Search for the cell housing the specified text and yield its (x, y) center coordinate. 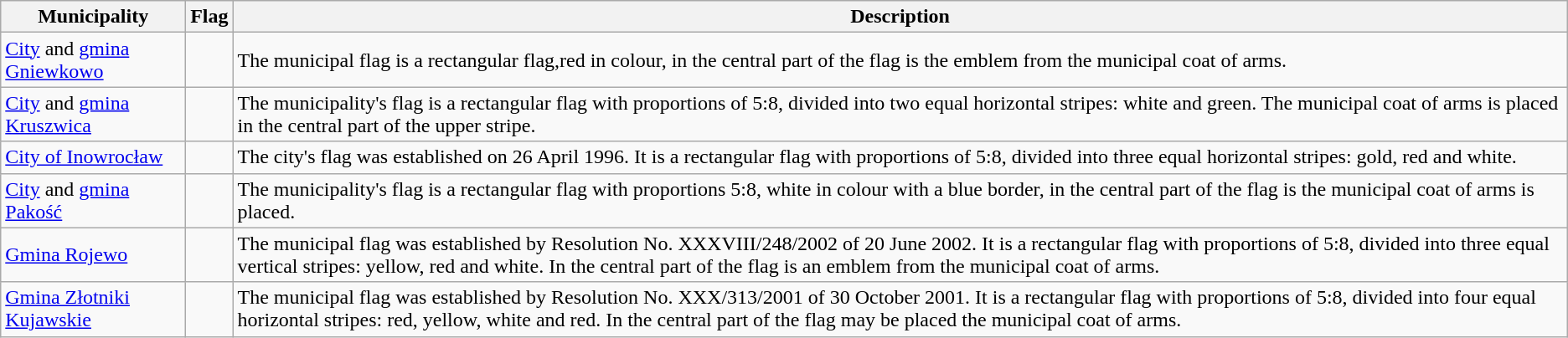
The municipal flag is a rectangular flag,red in colour, in the central part of the flag is the emblem from the municipal coat of arms. (900, 60)
City and gmina Kruszwica (94, 114)
City of Inowrocław (94, 157)
City and gmina Pakość (94, 201)
Flag (209, 17)
Description (900, 17)
City and gmina Gniewkowo (94, 60)
Municipality (94, 17)
Gmina Rojewo (94, 254)
Gmina Złotniki Kujawskie (94, 310)
